Capture the cell that displays the provided text and extract its (x, y) central coordinate. 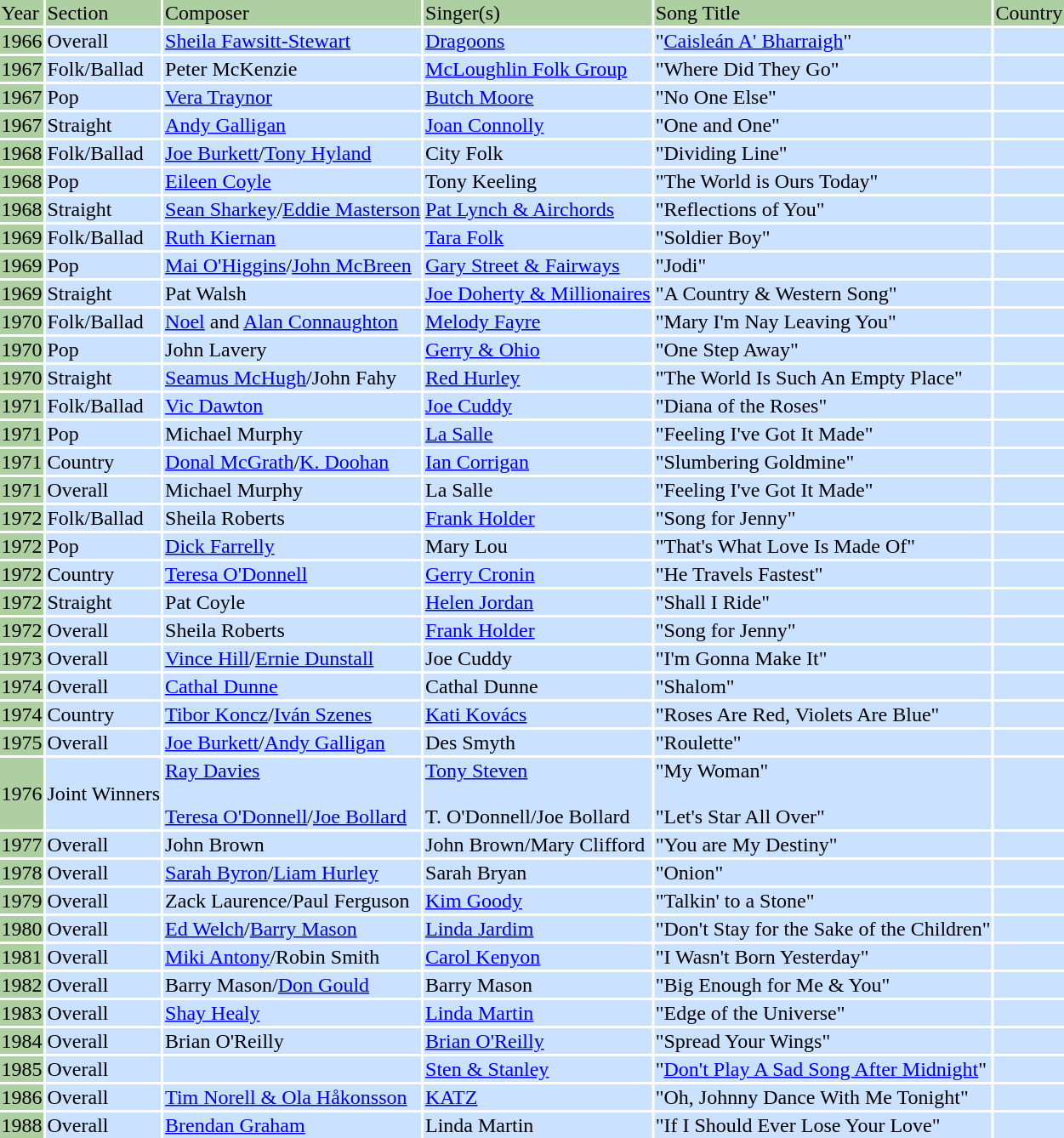
"Roulette" (823, 743)
McLoughlin Folk Group (538, 69)
Joe Burkett/Andy Galligan (293, 743)
Gerry Cronin (538, 574)
1985 (22, 1069)
1982 (22, 985)
Andy Galligan (293, 125)
Melody Fayre (538, 321)
"The World Is Such An Empty Place" (823, 378)
"A Country & Western Song" (823, 293)
Miki Antony/Robin Smith (293, 957)
Sarah Bryan (538, 873)
"That's What Love Is Made Of" (823, 546)
"The World is Ours Today" (823, 181)
Pat Walsh (293, 293)
"Dividing Line" (823, 153)
Section (104, 13)
"Edge of the Universe" (823, 1013)
Mai O'Higgins/John McBreen (293, 265)
Seamus McHugh/John Fahy (293, 378)
Sarah Byron/Liam Hurley (293, 873)
"Soldier Boy" (823, 237)
Des Smyth (538, 743)
Teresa O'Donnell (293, 574)
"Don't Stay for the Sake of the Children" (823, 929)
Joan Connolly (538, 125)
Tara Folk (538, 237)
"Oh, Johnny Dance With Me Tonight" (823, 1097)
1976 (22, 794)
1979 (22, 901)
"Roses Are Red, Violets Are Blue" (823, 714)
"I Wasn't Born Yesterday" (823, 957)
"Talkin' to a Stone" (823, 901)
Composer (293, 13)
"Spread Your Wings" (823, 1041)
Sten & Stanley (538, 1069)
Zack Laurence/Paul Ferguson (293, 901)
"Onion" (823, 873)
"Caisleán A' Bharraigh" (823, 41)
1986 (22, 1097)
1973 (22, 658)
Ray DaviesTeresa O'Donnell/Joe Bollard (293, 794)
1980 (22, 929)
Tim Norell & Ola Håkonsson (293, 1097)
Kim Goody (538, 901)
Tony StevenT. O'Donnell/Joe Bollard (538, 794)
Singer(s) (538, 13)
"One and One" (823, 125)
1983 (22, 1013)
1966 (22, 41)
Vince Hill/Ernie Dunstall (293, 658)
Mary Lou (538, 546)
Dragoons (538, 41)
1978 (22, 873)
1975 (22, 743)
Noel and Alan Connaughton (293, 321)
"Reflections of You" (823, 209)
"Jodi" (823, 265)
Peter McKenzie (293, 69)
Pat Coyle (293, 602)
Pat Lynch & Airchords (538, 209)
"You are My Destiny" (823, 845)
"Slumbering Goldmine" (823, 462)
Carol Kenyon (538, 957)
Sean Sharkey/Eddie Masterson (293, 209)
1977 (22, 845)
"He Travels Fastest" (823, 574)
City Folk (538, 153)
"Diana of the Roses" (823, 406)
Joint Winners (104, 794)
"Mary I'm Nay Leaving You" (823, 321)
"If I Should Ever Lose Your Love" (823, 1125)
"Shalom" (823, 686)
Tony Keeling (538, 181)
Song Title (823, 13)
Gary Street & Fairways (538, 265)
"Big Enough for Me & You" (823, 985)
"No One Else" (823, 97)
Vera Traynor (293, 97)
Barry Mason (538, 985)
1984 (22, 1041)
Ruth Kiernan (293, 237)
John Brown/Mary Clifford (538, 845)
KATZ (538, 1097)
Eileen Coyle (293, 181)
Donal McGrath/K. Doohan (293, 462)
"Shall I Ride" (823, 602)
Joe Burkett/Tony Hyland (293, 153)
1988 (22, 1125)
Kati Kovács (538, 714)
Barry Mason/Don Gould (293, 985)
Sheila Fawsitt-Stewart (293, 41)
John Lavery (293, 350)
Year (22, 13)
Shay Healy (293, 1013)
Gerry & Ohio (538, 350)
1981 (22, 957)
Joe Doherty & Millionaires (538, 293)
Tibor Koncz/Iván Szenes (293, 714)
"My Woman""Let's Star All Over" (823, 794)
Dick Farrelly (293, 546)
"I'm Gonna Make It" (823, 658)
Ian Corrigan (538, 462)
Linda Jardim (538, 929)
"Where Did They Go" (823, 69)
Red Hurley (538, 378)
Butch Moore (538, 97)
"Don't Play A Sad Song After Midnight" (823, 1069)
Brendan Graham (293, 1125)
"One Step Away" (823, 350)
Vic Dawton (293, 406)
John Brown (293, 845)
Helen Jordan (538, 602)
Ed Welch/Barry Mason (293, 929)
